Identify which cell holds the provided text, then report its [X, Y] central coordinate. 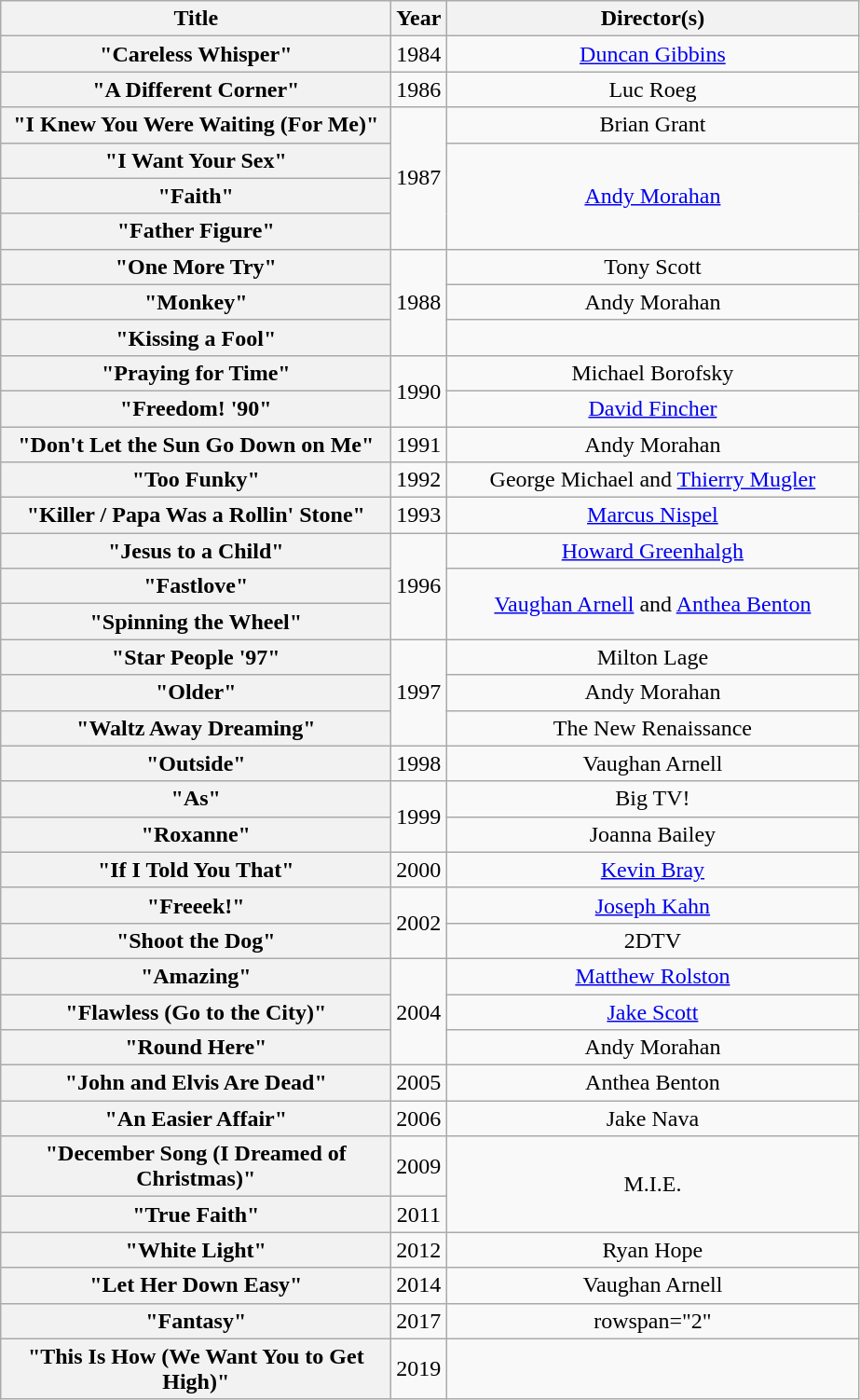
rowspan="2" [652, 1321]
2019 [419, 1368]
"True Faith" [196, 1215]
1992 [419, 480]
Title [196, 19]
"An Easier Affair" [196, 1119]
"Waltz Away Dreaming" [196, 728]
"Freedom! '90" [196, 408]
"John and Elvis Are Dead" [196, 1083]
Luc Roeg [652, 89]
1986 [419, 89]
2011 [419, 1215]
"Let Her Down Easy" [196, 1285]
"Outside" [196, 763]
Vaughan Arnell and Anthea Benton [652, 604]
"Kissing a Fool" [196, 337]
1999 [419, 817]
"This Is How (We Want You to Get High)" [196, 1368]
2009 [419, 1167]
1997 [419, 693]
Director(s) [652, 19]
1990 [419, 391]
Marcus Nispel [652, 515]
"A Different Corner" [196, 89]
Jake Scott [652, 1011]
"As" [196, 799]
"Older" [196, 693]
"December Song (I Dreamed of Christmas)" [196, 1167]
2006 [419, 1119]
2004 [419, 1011]
"Monkey" [196, 302]
Big TV! [652, 799]
"Shoot the Dog" [196, 940]
1998 [419, 763]
1993 [419, 515]
"Spinning the Wheel" [196, 622]
"Killer / Papa Was a Rollin' Stone" [196, 515]
"Don't Let the Sun Go Down on Me" [196, 445]
"If I Told You That" [196, 870]
"Star People '97" [196, 657]
2DTV [652, 940]
Jake Nava [652, 1119]
Brian Grant [652, 125]
"Amazing" [196, 976]
1988 [419, 302]
"White Light" [196, 1250]
Tony Scott [652, 267]
Year [419, 19]
Ryan Hope [652, 1250]
David Fincher [652, 408]
2000 [419, 870]
"Praying for Time" [196, 373]
2002 [419, 923]
Howard Greenhalgh [652, 551]
Joseph Kahn [652, 905]
"Flawless (Go to the City)" [196, 1011]
"Jesus to a Child" [196, 551]
1996 [419, 586]
George Michael and Thierry Mugler [652, 480]
"Fantasy" [196, 1321]
Duncan Gibbins [652, 54]
The New Renaissance [652, 728]
M.I.E. [652, 1184]
"I Want Your Sex" [196, 160]
1987 [419, 178]
"Roxanne" [196, 834]
"Careless Whisper" [196, 54]
2005 [419, 1083]
2014 [419, 1285]
Michael Borofsky [652, 373]
Joanna Bailey [652, 834]
"One More Try" [196, 267]
1991 [419, 445]
Matthew Rolston [652, 976]
"I Knew You Were Waiting (For Me)" [196, 125]
Anthea Benton [652, 1083]
"Round Here" [196, 1048]
"Freeek!" [196, 905]
"Too Funky" [196, 480]
2017 [419, 1321]
Kevin Bray [652, 870]
1984 [419, 54]
Milton Lage [652, 657]
"Fastlove" [196, 586]
2012 [419, 1250]
"Father Figure" [196, 231]
"Faith" [196, 196]
